Detect which cell encompasses the target text, then output its [X, Y] center coordinate. 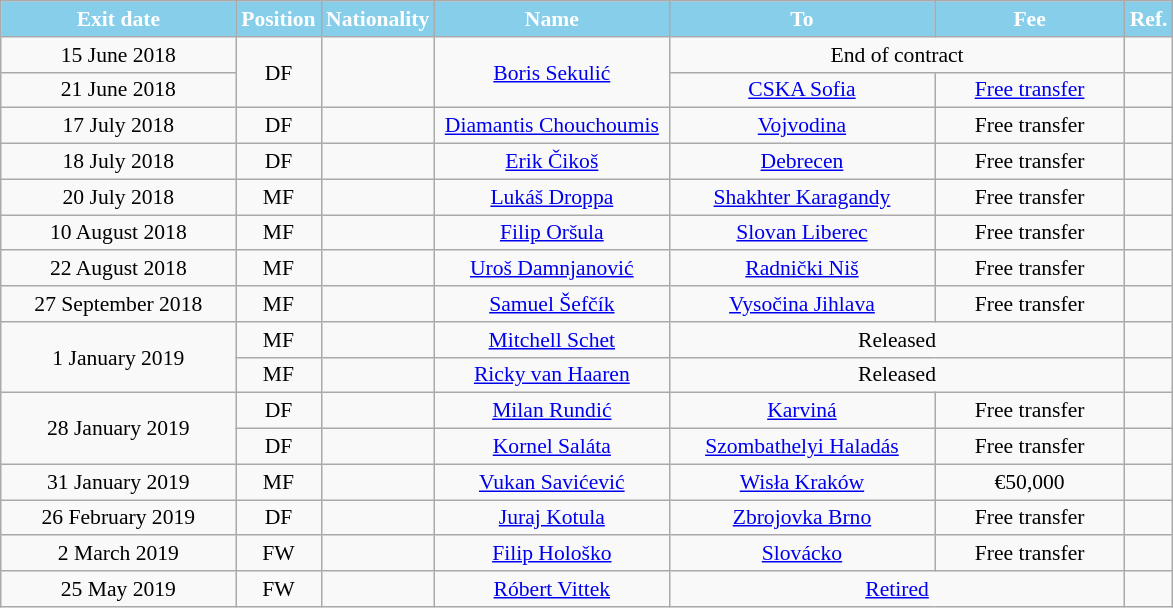
Uroš Damnjanović [552, 269]
Samuel Šefčík [552, 304]
Slovácko [802, 554]
Exit date [118, 19]
31 January 2019 [118, 482]
Slovan Liberec [802, 233]
Róbert Vittek [552, 589]
CSKA Sofia [802, 90]
10 August 2018 [118, 233]
Ref. [1149, 19]
Fee [1030, 19]
Juraj Kotula [552, 518]
Position [278, 19]
Mitchell Schet [552, 340]
Name [552, 19]
Retired [896, 589]
Erik Čikoš [552, 162]
Karviná [802, 411]
28 January 2019 [118, 428]
€50,000 [1030, 482]
Filip Hološko [552, 554]
Lukáš Droppa [552, 197]
End of contract [896, 55]
1 January 2019 [118, 358]
2 March 2019 [118, 554]
15 June 2018 [118, 55]
Vukan Savićević [552, 482]
Vojvodina [802, 126]
Ricky van Haaren [552, 375]
Milan Rundić [552, 411]
21 June 2018 [118, 90]
18 July 2018 [118, 162]
26 February 2019 [118, 518]
Filip Oršula [552, 233]
Shakhter Karagandy [802, 197]
Nationality [378, 19]
17 July 2018 [118, 126]
Szombathelyi Haladás [802, 447]
25 May 2019 [118, 589]
20 July 2018 [118, 197]
22 August 2018 [118, 269]
Debrecen [802, 162]
27 September 2018 [118, 304]
Boris Sekulić [552, 72]
Zbrojovka Brno [802, 518]
Diamantis Chouchoumis [552, 126]
Vysočina Jihlava [802, 304]
Wisła Kraków [802, 482]
To [802, 19]
Radnički Niš [802, 269]
Kornel Saláta [552, 447]
